Find where the given text appears and provide that cell's center as [X, Y] coordinate. 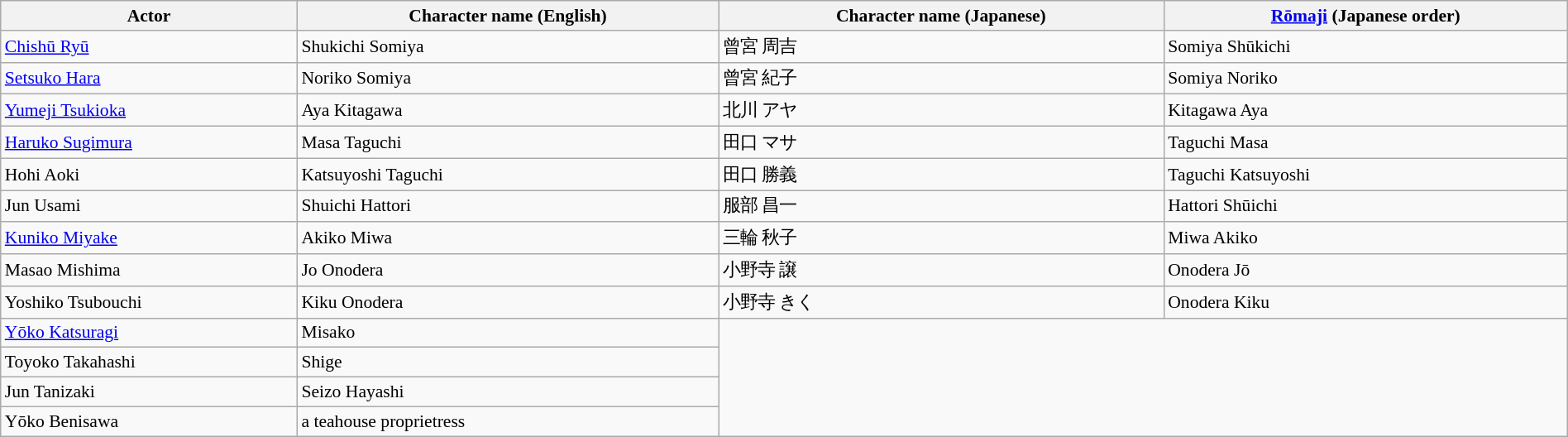
Hattori Shūichi [1365, 207]
小野寺 きく [941, 301]
Taguchi Katsuyoshi [1365, 174]
Masao Mishima [149, 270]
Kuniko Miyake [149, 238]
Yōko Katsuragi [149, 333]
a teahouse proprietress [508, 421]
三輪 秋子 [941, 238]
曾宮 紀子 [941, 78]
Seizo Hayashi [508, 391]
Yumeji Tsukioka [149, 111]
Jun Usami [149, 207]
Chishū Ryū [149, 46]
Yoshiko Tsubouchi [149, 301]
Somiya Noriko [1365, 78]
Katsuyoshi Taguchi [508, 174]
Jo Onodera [508, 270]
Somiya Shūkichi [1365, 46]
Haruko Sugimura [149, 142]
Masa Taguchi [508, 142]
田口 勝義 [941, 174]
Shukichi Somiya [508, 46]
Noriko Somiya [508, 78]
Jun Tanizaki [149, 391]
Miwa Akiko [1365, 238]
Kiku Onodera [508, 301]
Kitagawa Aya [1365, 111]
Shuichi Hattori [508, 207]
Hohi Aoki [149, 174]
Shige [508, 363]
Character name (Japanese) [941, 16]
服部 昌一 [941, 207]
Rōmaji (Japanese order) [1365, 16]
Yōko Benisawa [149, 421]
小野寺 譲 [941, 270]
Onodera Kiku [1365, 301]
Onodera Jō [1365, 270]
Akiko Miwa [508, 238]
Aya Kitagawa [508, 111]
Actor [149, 16]
Toyoko Takahashi [149, 363]
田口 マサ [941, 142]
Character name (English) [508, 16]
Taguchi Masa [1365, 142]
Setsuko Hara [149, 78]
北川 アヤ [941, 111]
曾宮 周吉 [941, 46]
Misako [508, 333]
